Determine the (X, Y) coordinate at the center of the cell enclosing the given text.  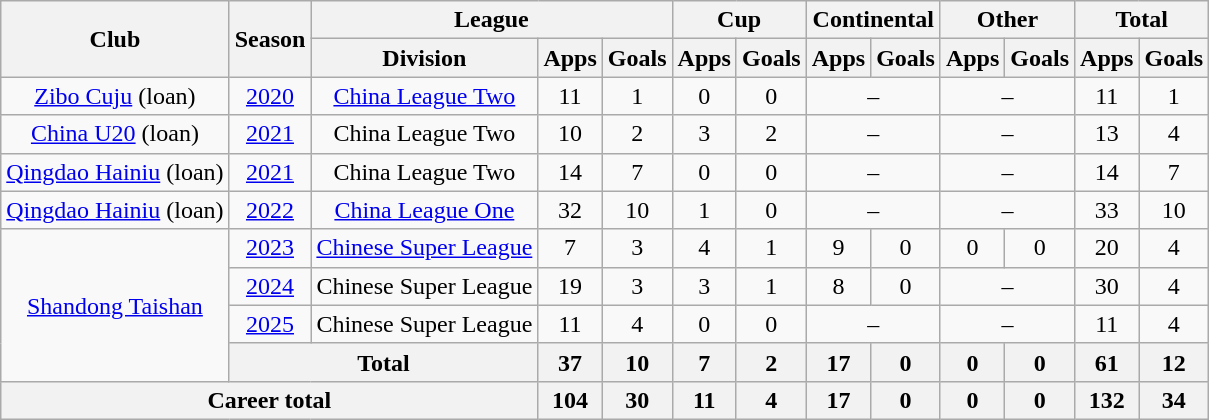
2020 (270, 96)
34 (1174, 400)
China League One (424, 210)
19 (570, 286)
104 (570, 400)
12 (1174, 362)
Shandong Taishan (115, 305)
9 (838, 248)
32 (570, 210)
2023 (270, 248)
8 (838, 286)
2024 (270, 286)
Other (1007, 20)
2025 (270, 324)
20 (1107, 248)
37 (570, 362)
China U20 (loan) (115, 134)
2022 (270, 210)
61 (1107, 362)
33 (1107, 210)
Career total (270, 400)
13 (1107, 134)
Season (270, 39)
Cup (739, 20)
132 (1107, 400)
Club (115, 39)
League (492, 20)
Division (424, 58)
Zibo Cuju (loan) (115, 96)
Continental (873, 20)
